Capture the cell that displays the provided text and extract its (x, y) central coordinate. 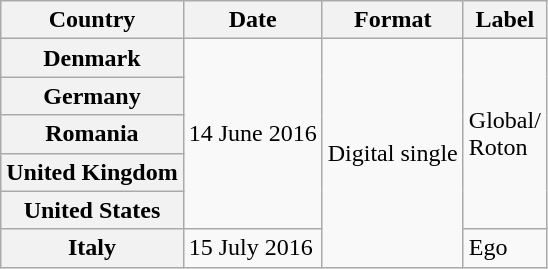
Global/Roton (504, 134)
United States (92, 210)
Date (252, 20)
Romania (92, 134)
Label (504, 20)
Germany (92, 96)
Denmark (92, 58)
14 June 2016 (252, 134)
15 July 2016 (252, 248)
Ego (504, 248)
United Kingdom (92, 172)
Format (392, 20)
Digital single (392, 153)
Country (92, 20)
Italy (92, 248)
